Find where the given text appears and provide that cell's center as (X, Y) coordinate. 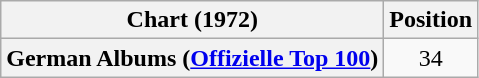
German Albums (Offizielle Top 100) (192, 58)
Chart (1972) (192, 20)
Position (431, 20)
34 (431, 58)
